Provide the (X, Y) coordinate of the cell's center where the given text is located.  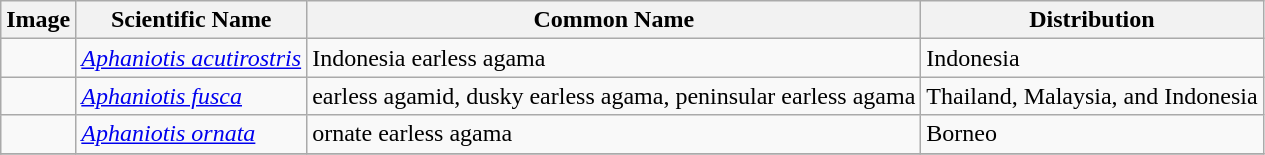
Indonesia earless agama (614, 58)
Indonesia (1092, 58)
Borneo (1092, 134)
Aphaniotis acutirostris (192, 58)
ornate earless agama (614, 134)
Image (38, 20)
Thailand, Malaysia, and Indonesia (1092, 96)
earless agamid, dusky earless agama, peninsular earless agama (614, 96)
Common Name (614, 20)
Distribution (1092, 20)
Aphaniotis ornata (192, 134)
Scientific Name (192, 20)
Aphaniotis fusca (192, 96)
